Pinpoint the cell where the given text exists, returning its (X, Y) midpoint coordinate. 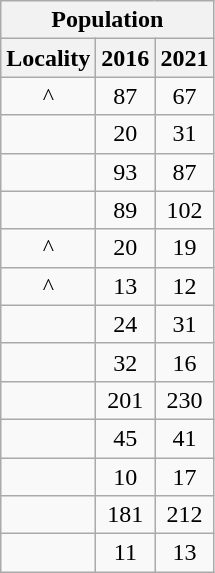
32 (126, 362)
2021 (184, 58)
17 (184, 477)
24 (126, 324)
181 (126, 515)
16 (184, 362)
41 (184, 438)
Locality (48, 58)
10 (126, 477)
230 (184, 400)
2016 (126, 58)
11 (126, 553)
12 (184, 286)
19 (184, 248)
67 (184, 96)
102 (184, 210)
201 (126, 400)
Population (108, 20)
45 (126, 438)
212 (184, 515)
89 (126, 210)
93 (126, 172)
